For the text-containing cell, return its midpoint in (X, Y) coordinate format. 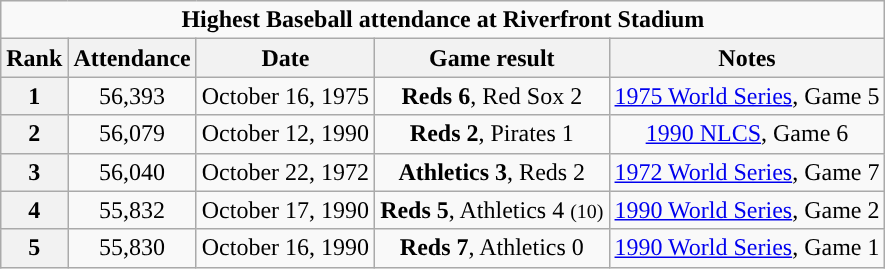
1 (34, 96)
5 (34, 248)
55,830 (132, 248)
October 16, 1975 (285, 96)
October 22, 1972 (285, 172)
56,079 (132, 134)
1990 World Series, Game 1 (747, 248)
Highest Baseball attendance at Riverfront Stadium (443, 20)
Reds 6, Red Sox 2 (492, 96)
October 17, 1990 (285, 210)
Reds 2, Pirates 1 (492, 134)
56,040 (132, 172)
Date (285, 58)
1990 NLCS, Game 6 (747, 134)
Reds 5, Athletics 4 (10) (492, 210)
2 (34, 134)
1990 World Series, Game 2 (747, 210)
October 12, 1990 (285, 134)
Rank (34, 58)
4 (34, 210)
55,832 (132, 210)
Game result (492, 58)
1975 World Series, Game 5 (747, 96)
Athletics 3, Reds 2 (492, 172)
Reds 7, Athletics 0 (492, 248)
1972 World Series, Game 7 (747, 172)
October 16, 1990 (285, 248)
Notes (747, 58)
3 (34, 172)
Attendance (132, 58)
56,393 (132, 96)
